Find where the given text appears and provide that cell's center as [x, y] coordinate. 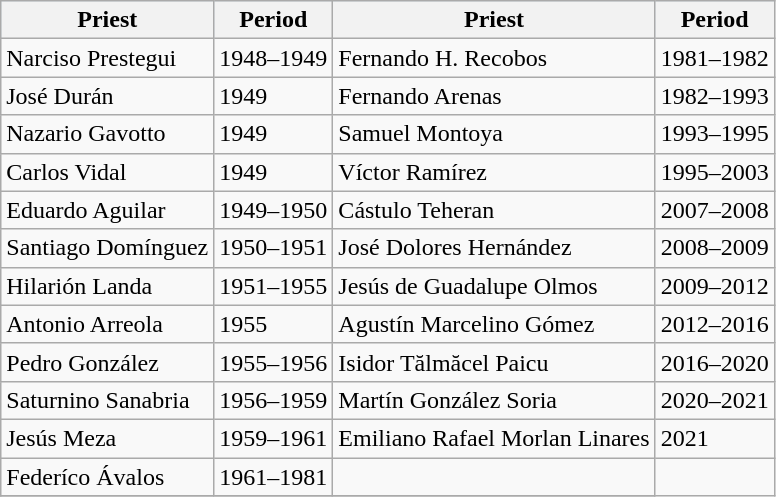
2021 [714, 438]
Martín González Soria [494, 400]
1950–1951 [274, 248]
Federíco Ávalos [108, 477]
1948–1949 [274, 58]
1993–1995 [714, 134]
2008–2009 [714, 248]
José Dolores Hernández [494, 248]
Emiliano Rafael Morlan Linares [494, 438]
Nazario Gavotto [108, 134]
Agustín Marcelino Gómez [494, 324]
2009–2012 [714, 286]
Fernando Arenas [494, 96]
Carlos Vidal [108, 172]
2016–2020 [714, 362]
1955–1956 [274, 362]
1995–2003 [714, 172]
Pedro González [108, 362]
Samuel Montoya [494, 134]
Jesús de Guadalupe Olmos [494, 286]
2007–2008 [714, 210]
Hilarión Landa [108, 286]
Narciso Prestegui [108, 58]
Fernando H. Recobos [494, 58]
1959–1961 [274, 438]
1955 [274, 324]
1949–1950 [274, 210]
Víctor Ramírez [494, 172]
Antonio Arreola [108, 324]
Santiago Domínguez [108, 248]
Cástulo Teheran [494, 210]
2020–2021 [714, 400]
1956–1959 [274, 400]
Jesús Meza [108, 438]
1961–1981 [274, 477]
Isidor Tălmăcel Paicu [494, 362]
1982–1993 [714, 96]
1981–1982 [714, 58]
Saturnino Sanabria [108, 400]
José Durán [108, 96]
2012–2016 [714, 324]
1951–1955 [274, 286]
Eduardo Aguilar [108, 210]
